Find where the given text appears and provide that cell's center as [x, y] coordinate. 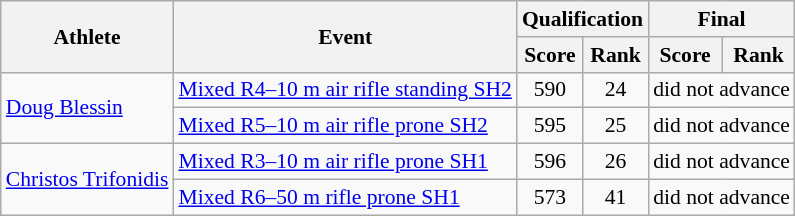
Doug Blessin [88, 108]
Mixed R6–50 m rifle prone SH1 [344, 197]
Qualification [582, 19]
Mixed R3–10 m air rifle prone SH1 [344, 162]
26 [616, 162]
Mixed R5–10 m air rifle prone SH2 [344, 126]
24 [616, 90]
Athlete [88, 36]
Final [722, 19]
595 [550, 126]
Mixed R4–10 m air rifle standing SH2 [344, 90]
596 [550, 162]
Event [344, 36]
573 [550, 197]
25 [616, 126]
41 [616, 197]
Christos Trifonidis [88, 180]
590 [550, 90]
